Determine the (X, Y) coordinate at the center of the cell enclosing the given text.  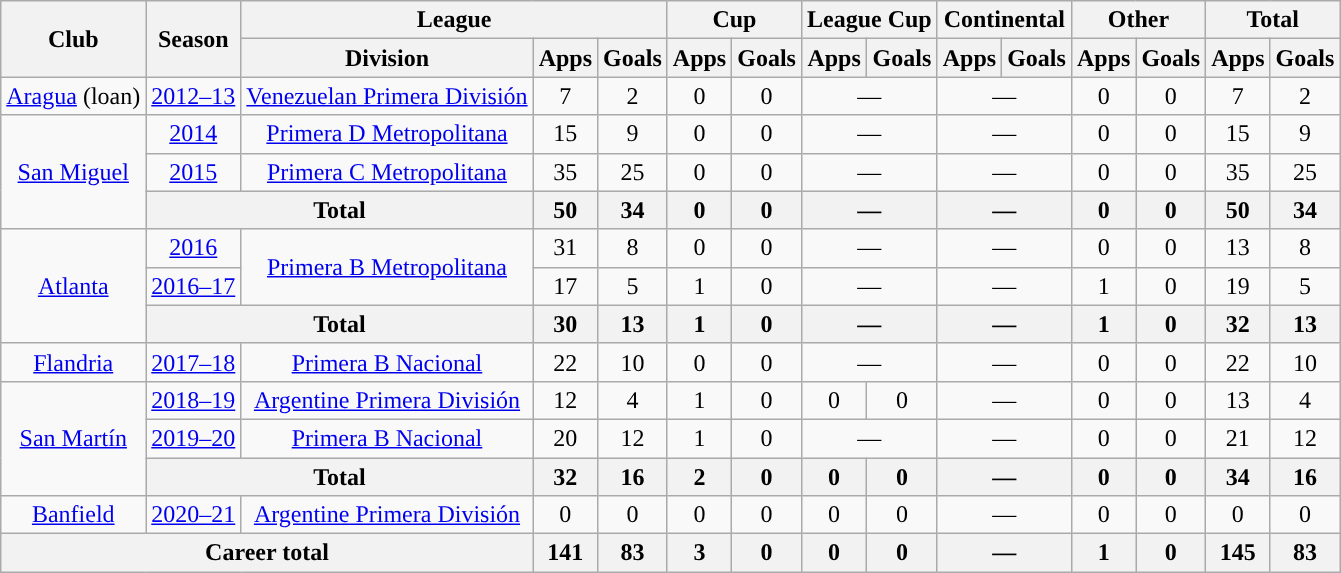
2015 (194, 172)
145 (1238, 553)
21 (1238, 438)
2016 (194, 248)
Aragua (loan) (74, 96)
31 (565, 248)
Primera B Metropolitana (387, 267)
2016–17 (194, 286)
Primera C Metropolitana (387, 172)
141 (565, 553)
San Miguel (74, 172)
30 (565, 324)
Banfield (74, 515)
Venezuelan Primera División (387, 96)
Continental (1004, 20)
League Cup (869, 20)
Atlanta (74, 286)
Cup (734, 20)
17 (565, 286)
2012–13 (194, 96)
San Martín (74, 438)
Other (1138, 20)
2018–19 (194, 400)
19 (1238, 286)
2020–21 (194, 515)
Flandria (74, 362)
Club (74, 39)
Career total (267, 553)
3 (699, 553)
League (454, 20)
Season (194, 39)
Division (387, 58)
20 (565, 438)
2019–20 (194, 438)
2014 (194, 134)
Primera D Metropolitana (387, 134)
2017–18 (194, 362)
